Pinpoint the cell where the given text exists, returning its (X, Y) midpoint coordinate. 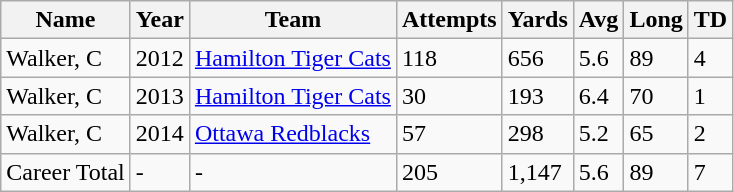
2013 (160, 96)
Yards (538, 20)
57 (449, 134)
Year (160, 20)
6.4 (598, 96)
1 (710, 96)
193 (538, 96)
2014 (160, 134)
2012 (160, 58)
Long (656, 20)
65 (656, 134)
30 (449, 96)
Ottawa Redblacks (292, 134)
118 (449, 58)
2 (710, 134)
298 (538, 134)
Career Total (66, 172)
Name (66, 20)
Attempts (449, 20)
1,147 (538, 172)
Avg (598, 20)
205 (449, 172)
Team (292, 20)
7 (710, 172)
5.2 (598, 134)
70 (656, 96)
4 (710, 58)
656 (538, 58)
TD (710, 20)
